For the text-containing cell, return its midpoint in [X, Y] coordinate format. 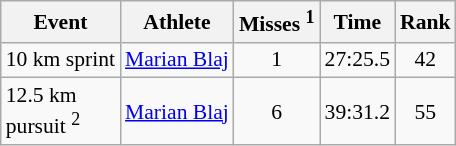
Misses 1 [277, 22]
42 [426, 60]
Athlete [177, 22]
Event [60, 22]
27:25.5 [358, 60]
1 [277, 60]
39:31.2 [358, 112]
10 km sprint [60, 60]
6 [277, 112]
12.5 km pursuit 2 [60, 112]
Rank [426, 22]
Time [358, 22]
55 [426, 112]
